Pinpoint the cell where the given text exists, returning its (X, Y) midpoint coordinate. 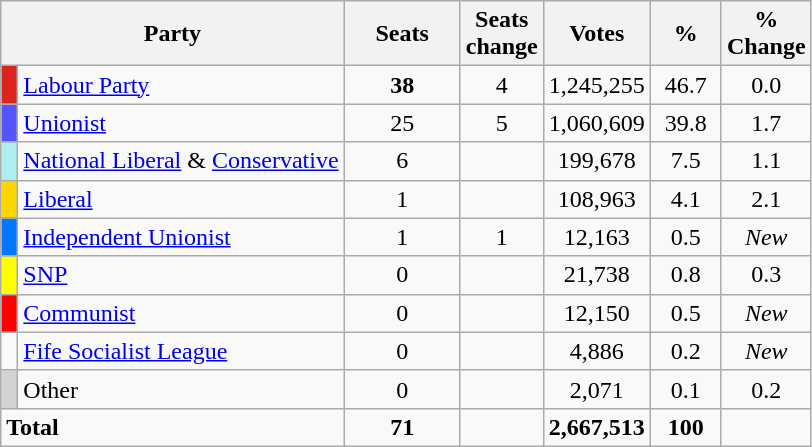
Seats (402, 34)
71 (402, 427)
Total (172, 427)
Fife Socialist League (181, 351)
7.5 (686, 161)
Votes (596, 34)
4.1 (686, 199)
Communist (181, 313)
38 (402, 85)
0.0 (766, 85)
1.1 (766, 161)
108,963 (596, 199)
199,678 (596, 161)
4 (502, 85)
1,060,609 (596, 123)
1.7 (766, 123)
46.7 (686, 85)
0.3 (766, 275)
Unionist (181, 123)
12,163 (596, 237)
100 (686, 427)
National Liberal & Conservative (181, 161)
6 (402, 161)
Labour Party (181, 85)
2.1 (766, 199)
2,071 (596, 389)
Party (172, 34)
4,886 (596, 351)
2,667,513 (596, 427)
SNP (181, 275)
5 (502, 123)
0.8 (686, 275)
1,245,255 (596, 85)
0.1 (686, 389)
% (686, 34)
21,738 (596, 275)
Seats change (502, 34)
25 (402, 123)
% Change (766, 34)
Liberal (181, 199)
12,150 (596, 313)
Other (181, 389)
39.8 (686, 123)
Independent Unionist (181, 237)
